Provide the [X, Y] coordinate of the cell's center where the given text is located.  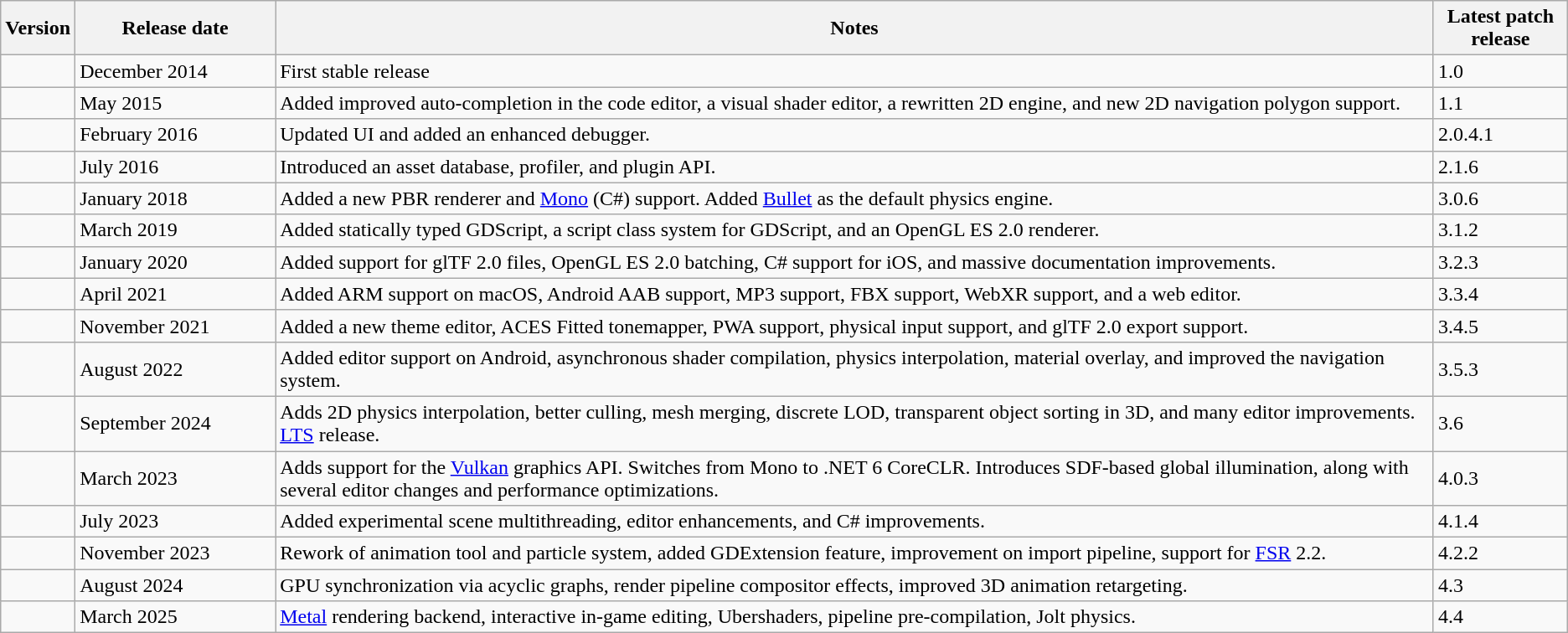
March 2025 [176, 617]
3.0.6 [1500, 198]
3.4.5 [1500, 326]
Added improved auto-completion in the code editor, a visual shader editor, a rewritten 2D engine, and new 2D navigation polygon support. [854, 103]
Added experimental scene multithreading, editor enhancements, and C# improvements. [854, 522]
2.1.6 [1500, 167]
January 2020 [176, 262]
3.3.4 [1500, 294]
4.0.3 [1500, 477]
Added support for glTF 2.0 files, OpenGL ES 2.0 batching, C# support for iOS, and massive documentation improvements. [854, 262]
3.6 [1500, 424]
Introduced an asset database, profiler, and plugin API. [854, 167]
December 2014 [176, 71]
September 2024 [176, 424]
November 2023 [176, 553]
August 2022 [176, 368]
Release date [176, 28]
April 2021 [176, 294]
Added ARM support on macOS, Android AAB support, MP3 support, FBX support, WebXR support, and a web editor. [854, 294]
3.5.3 [1500, 368]
July 2023 [176, 522]
First stable release [854, 71]
1.0 [1500, 71]
November 2021 [176, 326]
Metal rendering backend, interactive in-game editing, Ubershaders, pipeline pre-compilation, Jolt physics. [854, 617]
3.1.2 [1500, 230]
February 2016 [176, 135]
March 2023 [176, 477]
Added editor support on Android, asynchronous shader compilation, physics interpolation, material overlay, and improved the navigation system. [854, 368]
3.2.3 [1500, 262]
4.1.4 [1500, 522]
Added a new theme editor, ACES Fitted tonemapper, PWA support, physical input support, and glTF 2.0 export support. [854, 326]
4.3 [1500, 585]
January 2018 [176, 198]
August 2024 [176, 585]
March 2019 [176, 230]
Rework of animation tool and particle system, added GDExtension feature, improvement on import pipeline, support for FSR 2.2. [854, 553]
GPU synchronization via acyclic graphs, render pipeline compositor effects, improved 3D animation retargeting. [854, 585]
2.0.4.1 [1500, 135]
Version [39, 28]
Updated UI and added an enhanced debugger. [854, 135]
Added a new PBR renderer and Mono (C#) support. Added Bullet as the default physics engine. [854, 198]
4.2.2 [1500, 553]
July 2016 [176, 167]
Added statically typed GDScript, a script class system for GDScript, and an OpenGL ES 2.0 renderer. [854, 230]
1.1 [1500, 103]
Latest patch release [1500, 28]
Notes [854, 28]
4.4 [1500, 617]
May 2015 [176, 103]
